Scan for the cell matching the given text and deliver its [x, y] coordinate at center. 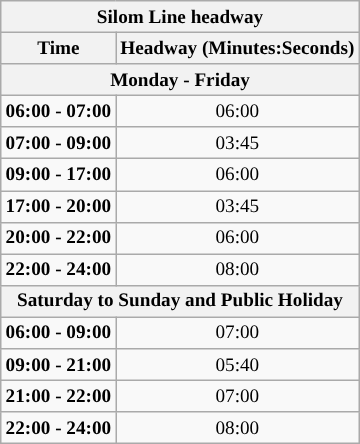
09:00 - 17:00 [58, 175]
Headway (Minutes:Seconds) [238, 48]
21:00 - 22:00 [58, 396]
06:00 - 07:00 [58, 112]
20:00 - 22:00 [58, 238]
05:40 [238, 365]
Silom Line headway [180, 17]
07:00 - 09:00 [58, 143]
06:00 - 09:00 [58, 333]
Monday - Friday [180, 80]
Time [58, 48]
09:00 - 21:00 [58, 365]
Saturday to Sunday and Public Holiday [180, 302]
17:00 - 20:00 [58, 207]
